Output the (x, y) coordinate of the center of the cell containing the given text.  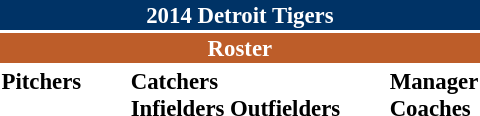
2014 Detroit Tigers (240, 15)
Roster (240, 48)
